Output the [x, y] coordinate of the center of the cell containing the given text.  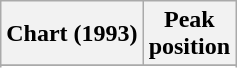
Peakposition [189, 34]
Chart (1993) [72, 34]
